Extract the (X, Y) coordinate from the center of the cell holding the provided text.  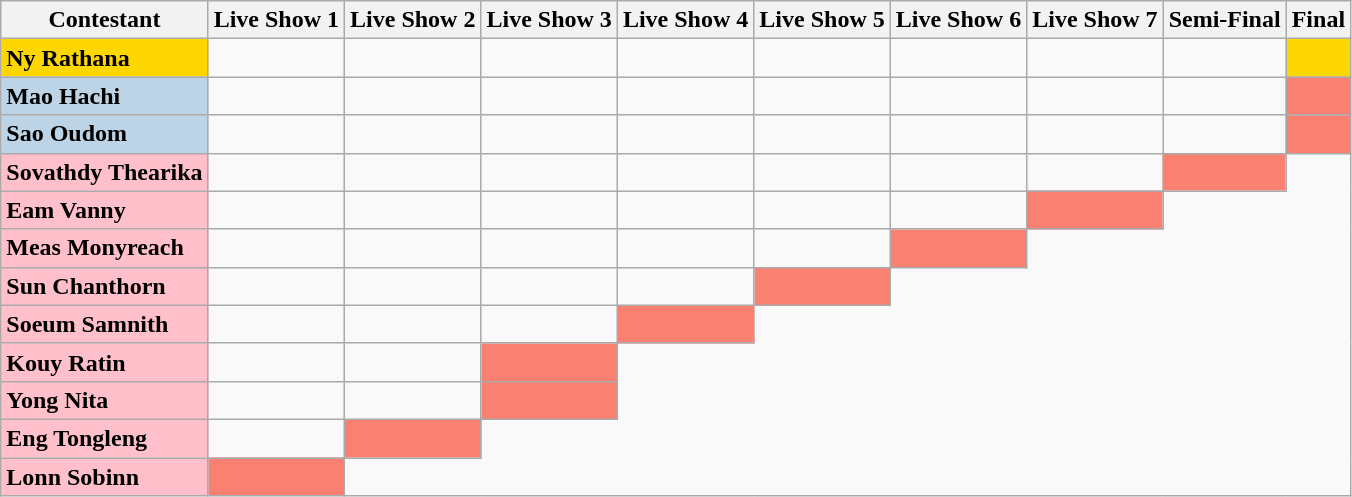
Mao Hachi (104, 96)
Semi-Final (1224, 20)
Eam Vanny (104, 210)
Live Show 7 (1095, 20)
Sun Chanthorn (104, 286)
Lonn Sobinn (104, 477)
Meas Monyreach (104, 248)
Live Show 4 (685, 20)
Ny Rathana (104, 58)
Live Show 3 (549, 20)
Final (1318, 20)
Live Show 5 (822, 20)
Sovathdy Thearika (104, 172)
Kouy Ratin (104, 362)
Live Show 1 (276, 20)
Contestant (104, 20)
Live Show 2 (413, 20)
Live Show 6 (958, 20)
Sao Oudom (104, 134)
Yong Nita (104, 400)
Soeum Samnith (104, 324)
Eng Tongleng (104, 438)
